Identify which cell holds the provided text, then report its [x, y] central coordinate. 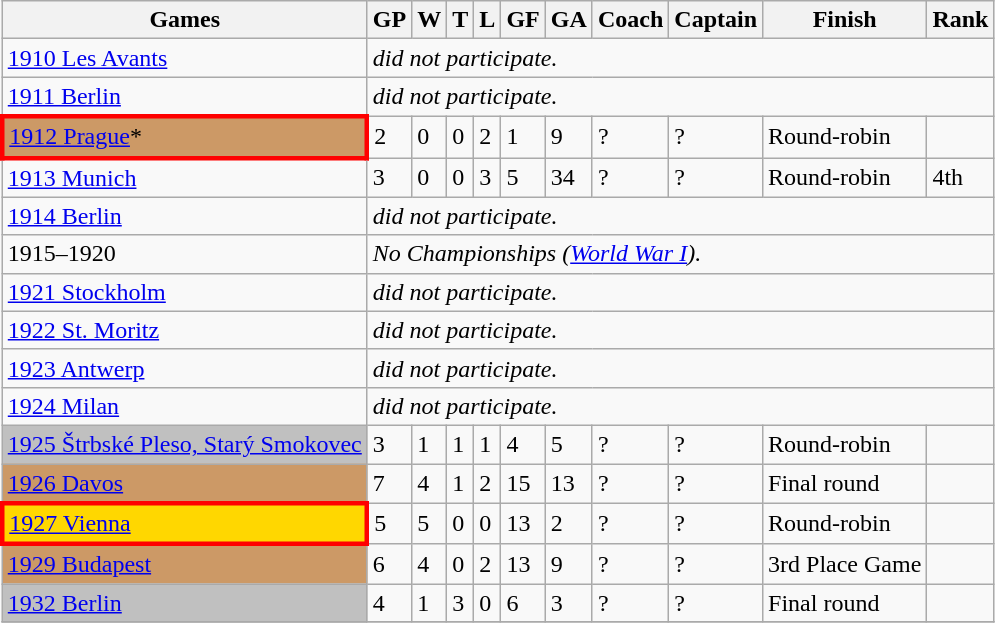
1910 Les Avants [184, 58]
1912 Prague* [184, 136]
4th [960, 178]
1926 Davos [184, 484]
GP [389, 20]
Captain [716, 20]
W [430, 20]
1927 Vienna [184, 524]
Games [184, 20]
3rd Place Game [845, 564]
Coach [630, 20]
T [460, 20]
1923 Antwerp [184, 368]
L [488, 20]
1932 Berlin [184, 603]
Rank [960, 20]
GA [568, 20]
1925 Štrbské Pleso, Starý Smokovec [184, 444]
No Championships (World War I). [680, 254]
1913 Munich [184, 178]
1929 Budapest [184, 564]
1915–1920 [184, 254]
1911 Berlin [184, 97]
GF [523, 20]
1924 Milan [184, 406]
34 [568, 178]
7 [389, 484]
Finish [845, 20]
1922 St. Moritz [184, 330]
15 [523, 484]
1921 Stockholm [184, 292]
1914 Berlin [184, 216]
